Detect which cell encompasses the target text, then output its (x, y) center coordinate. 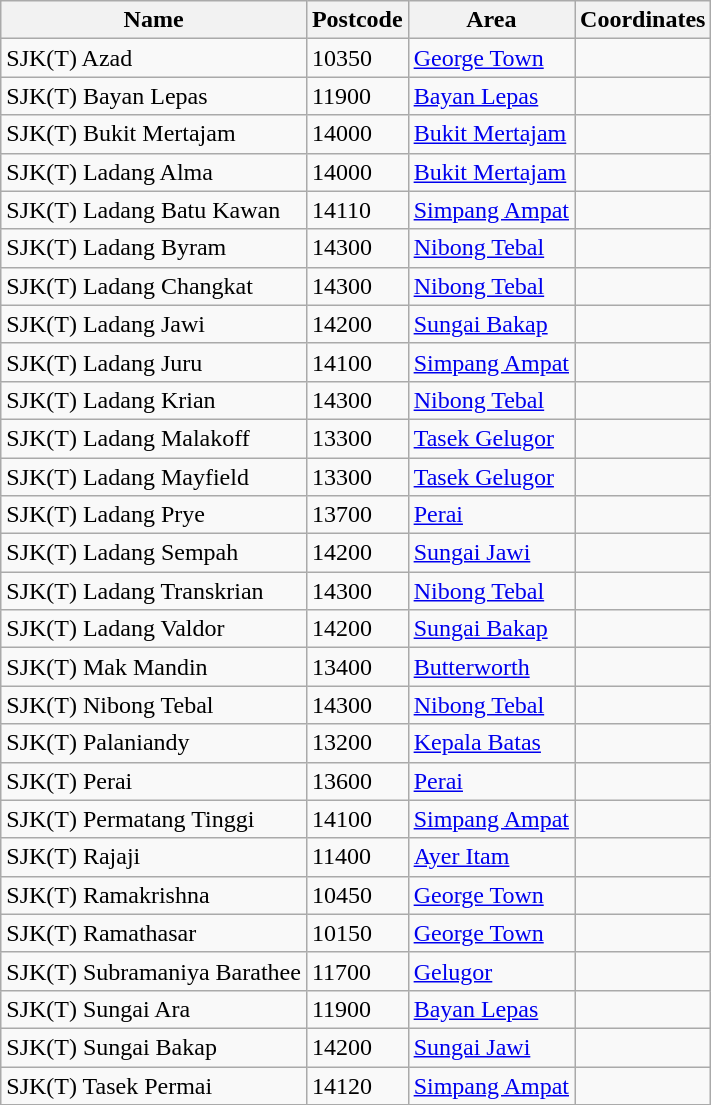
11700 (357, 971)
SJK(T) Ladang Krian (154, 400)
SJK(T) Ladang Sempah (154, 553)
10150 (357, 933)
13600 (357, 781)
Area (491, 20)
SJK(T) Rajaji (154, 857)
SJK(T) Ladang Mayfield (154, 477)
SJK(T) Ladang Jawi (154, 324)
11400 (357, 857)
SJK(T) Ladang Prye (154, 515)
10450 (357, 895)
SJK(T) Tasek Permai (154, 1085)
13700 (357, 515)
SJK(T) Ladang Valdor (154, 629)
SJK(T) Nibong Tebal (154, 705)
13200 (357, 743)
SJK(T) Permatang Tinggi (154, 819)
13400 (357, 667)
SJK(T) Ramathasar (154, 933)
SJK(T) Ladang Alma (154, 172)
SJK(T) Perai (154, 781)
10350 (357, 58)
SJK(T) Palaniandy (154, 743)
SJK(T) Sungai Bakap (154, 1047)
SJK(T) Ladang Malakoff (154, 438)
14120 (357, 1085)
SJK(T) Ladang Byram (154, 248)
SJK(T) Ladang Transkrian (154, 591)
SJK(T) Subramaniya Barathee (154, 971)
Kepala Batas (491, 743)
14110 (357, 210)
Gelugor (491, 971)
SJK(T) Ladang Batu Kawan (154, 210)
SJK(T) Azad (154, 58)
Postcode (357, 20)
Ayer Itam (491, 857)
Coordinates (643, 20)
SJK(T) Bukit Mertajam (154, 134)
Butterworth (491, 667)
SJK(T) Mak Mandin (154, 667)
Name (154, 20)
SJK(T) Bayan Lepas (154, 96)
SJK(T) Sungai Ara (154, 1009)
SJK(T) Ladang Juru (154, 362)
SJK(T) Ramakrishna (154, 895)
SJK(T) Ladang Changkat (154, 286)
